Return (x, y) of the center of cell containing provided text 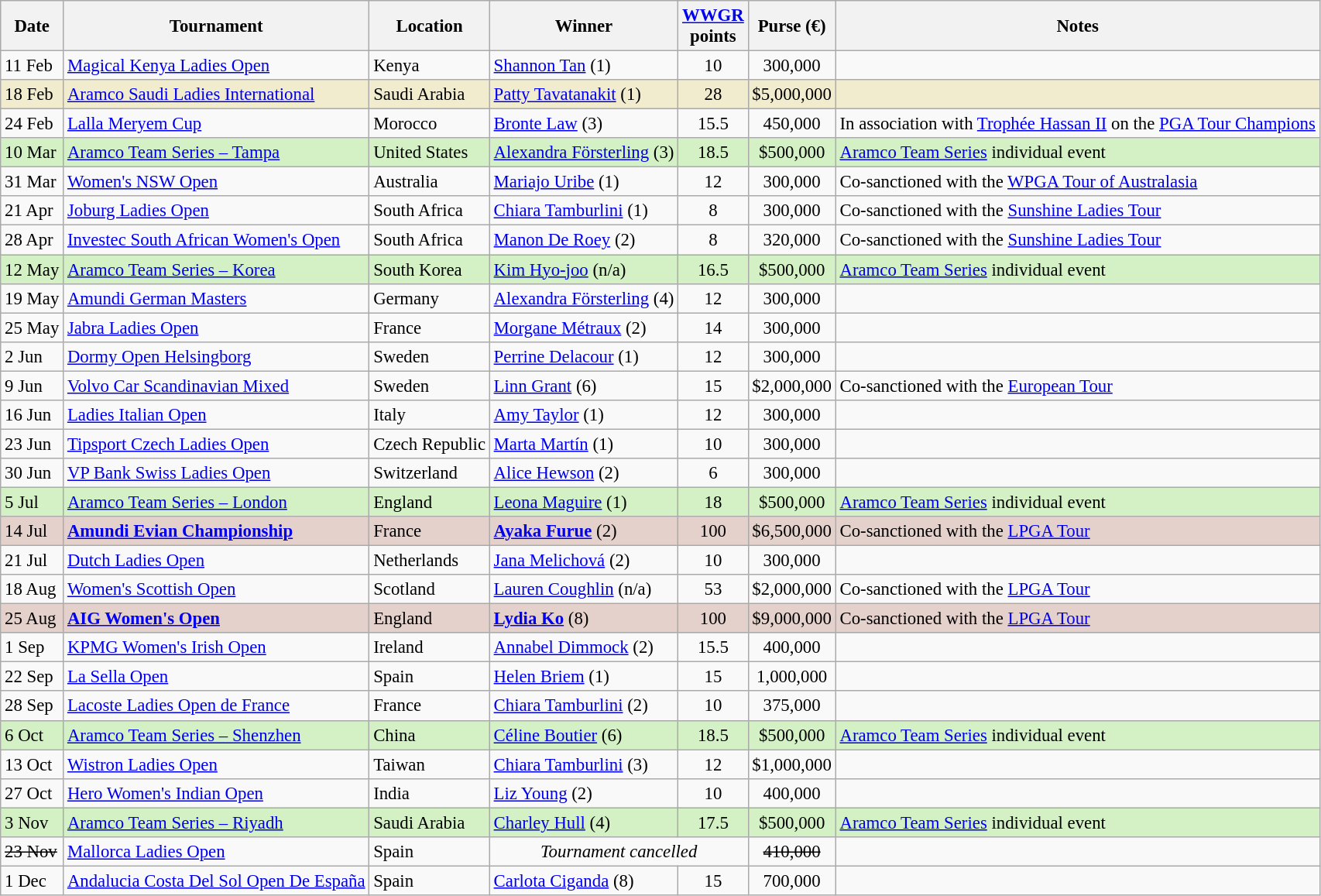
Lydia Ko (8) (584, 619)
53 (713, 589)
28 Apr (33, 240)
Dutch Ladies Open (217, 561)
Céline Boutier (6) (584, 735)
Jana Melichová (2) (584, 561)
Winner (584, 26)
Bronte Law (3) (584, 124)
16.5 (713, 269)
AIG Women's Open (217, 619)
Italy (429, 415)
Linn Grant (6) (584, 386)
18 Aug (33, 589)
Kenya (429, 66)
Joburg Ladies Open (217, 211)
Jabra Ladies Open (217, 328)
Kim Hyo-joo (n/a) (584, 269)
27 Oct (33, 793)
10 Mar (33, 153)
Chiara Tamburlini (3) (584, 764)
22 Sep (33, 677)
Helen Briem (1) (584, 677)
Aramco Team Series – Riyadh (217, 822)
Liz Young (2) (584, 793)
18 Feb (33, 94)
17.5 (713, 822)
Marta Martín (1) (584, 444)
16 Jun (33, 415)
Location (429, 26)
Morgane Métraux (2) (584, 328)
Investec South African Women's Open (217, 240)
18 (713, 502)
12 May (33, 269)
6 (713, 473)
Leona Maguire (1) (584, 502)
31 Mar (33, 182)
Women's NSW Open (217, 182)
Women's Scottish Open (217, 589)
$1,000,000 (791, 764)
Volvo Car Scandinavian Mixed (217, 386)
Patty Tavatanakit (1) (584, 94)
1 Sep (33, 647)
Andalucia Costa Del Sol Open De España (217, 881)
450,000 (791, 124)
23 Jun (33, 444)
1,000,000 (791, 677)
Tournament cancelled (619, 852)
Purse (€) (791, 26)
30 Jun (33, 473)
Lauren Coughlin (n/a) (584, 589)
$6,500,000 (791, 531)
14 (713, 328)
Lacoste Ladies Open de France (217, 706)
Perrine Delacour (1) (584, 356)
Australia (429, 182)
Amundi Evian Championship (217, 531)
KPMG Women's Irish Open (217, 647)
Date (33, 26)
5 Jul (33, 502)
11 Feb (33, 66)
$9,000,000 (791, 619)
Alexandra Försterling (3) (584, 153)
21 Apr (33, 211)
700,000 (791, 881)
23 Nov (33, 852)
Hero Women's Indian Open (217, 793)
3 Nov (33, 822)
United States (429, 153)
21 Jul (33, 561)
Amy Taylor (1) (584, 415)
Taiwan (429, 764)
India (429, 793)
Lalla Meryem Cup (217, 124)
Aramco Team Series – Tampa (217, 153)
Co-sanctioned with the WPGA Tour of Australasia (1078, 182)
In association with Trophée Hassan II on the PGA Tour Champions (1078, 124)
6 Oct (33, 735)
Chiara Tamburlini (2) (584, 706)
VP Bank Swiss Ladies Open (217, 473)
La Sella Open (217, 677)
Alexandra Försterling (4) (584, 298)
Annabel Dimmock (2) (584, 647)
Aramco Team Series – Shenzhen (217, 735)
Amundi German Masters (217, 298)
19 May (33, 298)
Ayaka Furue (2) (584, 531)
Mallorca Ladies Open (217, 852)
Aramco Saudi Ladies International (217, 94)
Charley Hull (4) (584, 822)
Aramco Team Series – Korea (217, 269)
Dormy Open Helsingborg (217, 356)
14 Jul (33, 531)
Alice Hewson (2) (584, 473)
28 (713, 94)
9 Jun (33, 386)
WWGRpoints (713, 26)
Ireland (429, 647)
13 Oct (33, 764)
Switzerland (429, 473)
Ladies Italian Open (217, 415)
1 Dec (33, 881)
Germany (429, 298)
Morocco (429, 124)
Aramco Team Series – London (217, 502)
Shannon Tan (1) (584, 66)
25 May (33, 328)
Wistron Ladies Open (217, 764)
Mariajo Uribe (1) (584, 182)
Tournament (217, 26)
25 Aug (33, 619)
Tipsport Czech Ladies Open (217, 444)
2 Jun (33, 356)
Notes (1078, 26)
China (429, 735)
Manon De Roey (2) (584, 240)
Netherlands (429, 561)
Magical Kenya Ladies Open (217, 66)
Chiara Tamburlini (1) (584, 211)
South Korea (429, 269)
375,000 (791, 706)
Co-sanctioned with the European Tour (1078, 386)
Scotland (429, 589)
28 Sep (33, 706)
24 Feb (33, 124)
Czech Republic (429, 444)
Carlota Ciganda (8) (584, 881)
410,000 (791, 852)
320,000 (791, 240)
$5,000,000 (791, 94)
